From the cell containing the given text, extract its center point as [x, y] coordinate. 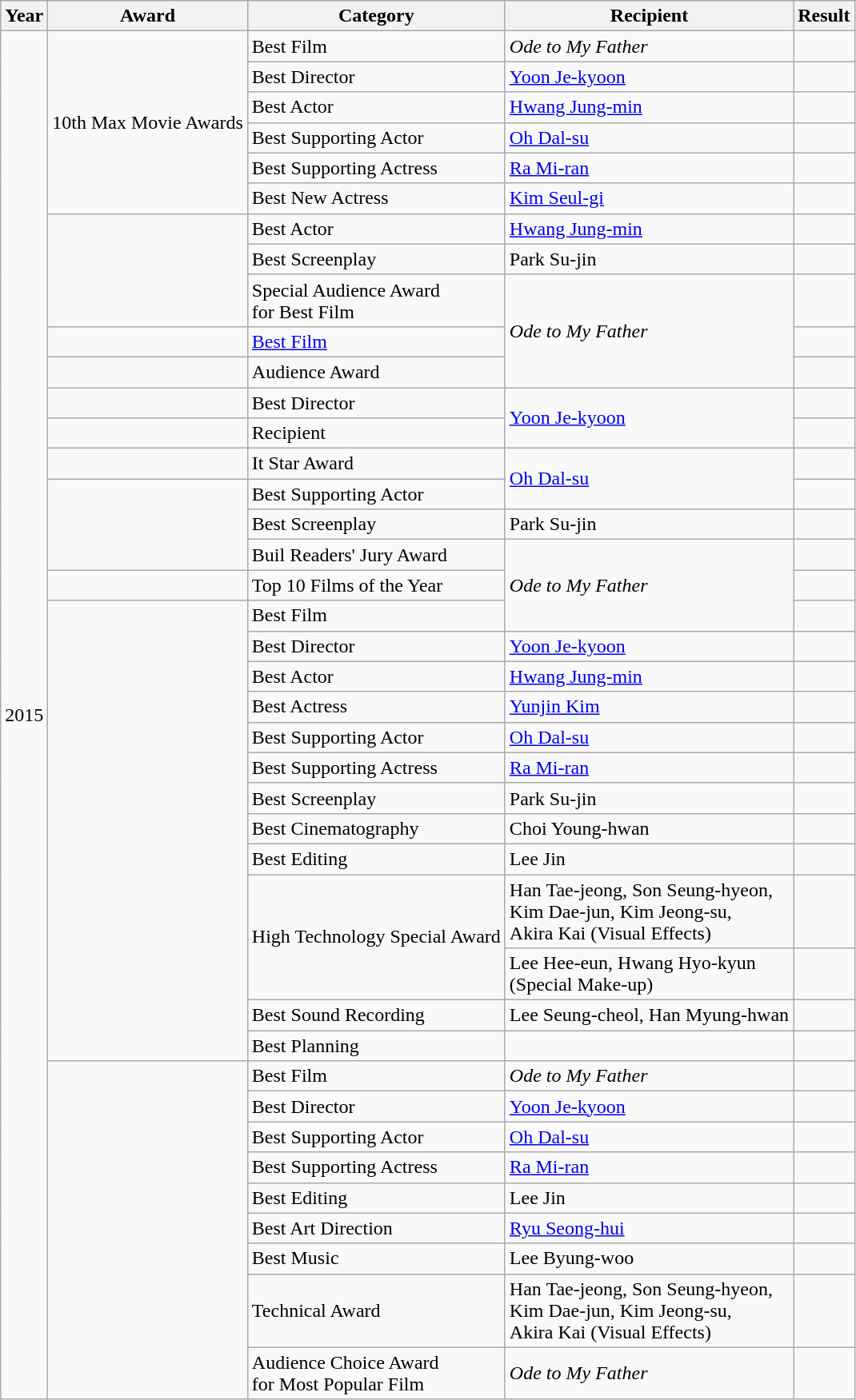
Top 10 Films of the Year [376, 585]
Yunjin Kim [649, 707]
Best New Actress [376, 198]
Best Art Direction [376, 1228]
Best Cinematography [376, 828]
Lee Seung-cheol, Han Myung-hwan [649, 1015]
It Star Award [376, 464]
Award [148, 16]
Special Audience Award for Best Film [376, 301]
Lee Hee-eun, Hwang Hyo-kyun (Special Make-up) [649, 974]
Best Music [376, 1258]
Result [824, 16]
Choi Young-hwan [649, 828]
Technical Award [376, 1310]
Audience Choice Award for Most Popular Film [376, 1374]
2015 [24, 716]
Year [24, 16]
Kim Seul-gi [649, 198]
Buil Readers' Jury Award [376, 555]
10th Max Movie Awards [148, 122]
Category [376, 16]
Best Actress [376, 707]
Best Planning [376, 1046]
Audience Award [376, 372]
Ryu Seong-hui [649, 1228]
Lee Byung-woo [649, 1258]
Best Sound Recording [376, 1015]
High Technology Special Award [376, 937]
